Identify which cell holds the provided text, then report its (X, Y) central coordinate. 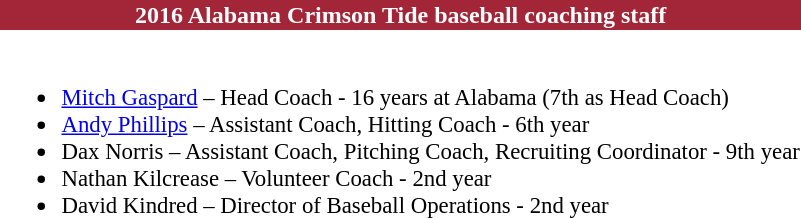
2016 Alabama Crimson Tide baseball coaching staff (400, 15)
